Pinpoint the cell where the given text exists, returning its [X, Y] midpoint coordinate. 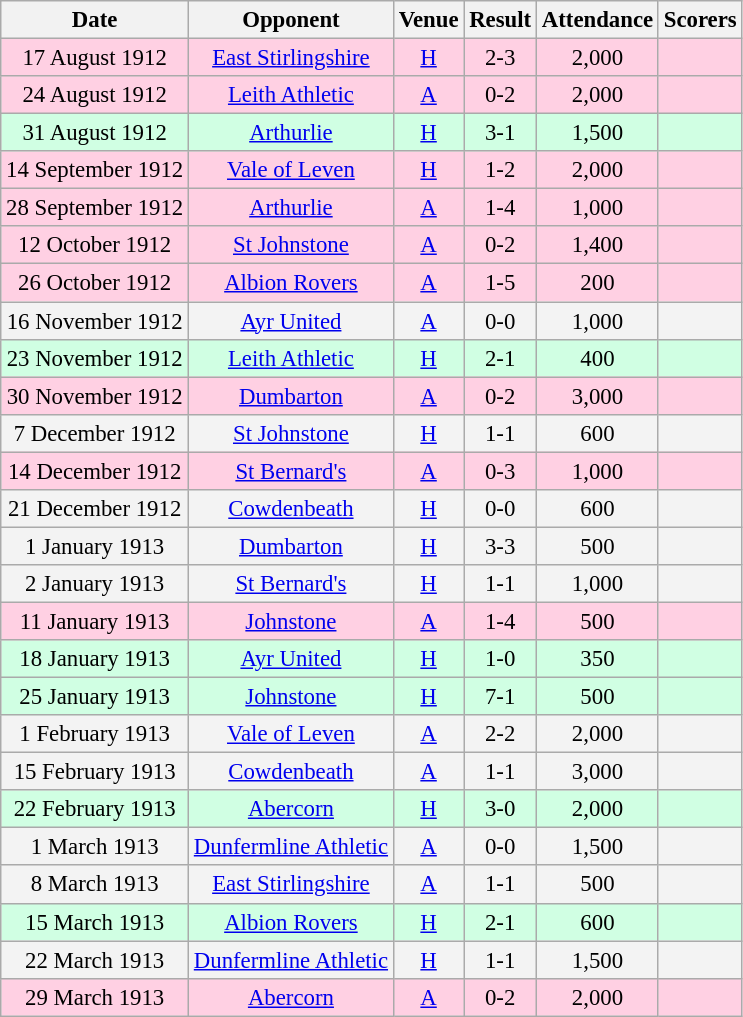
1-0 [500, 659]
29 March 1913 [95, 997]
3-0 [500, 809]
3-3 [500, 546]
25 January 1913 [95, 697]
14 December 1912 [95, 471]
Venue [428, 20]
22 March 1913 [95, 960]
16 November 1912 [95, 321]
1-5 [500, 283]
15 February 1913 [95, 772]
23 November 1912 [95, 358]
8 March 1913 [95, 885]
24 August 1912 [95, 95]
200 [597, 283]
1 March 1913 [95, 847]
31 August 1912 [95, 133]
Attendance [597, 20]
Opponent [292, 20]
2-2 [500, 734]
15 March 1913 [95, 922]
3-1 [500, 133]
12 October 1912 [95, 245]
11 January 1913 [95, 621]
1 February 1913 [95, 734]
Date [95, 20]
Result [500, 20]
400 [597, 358]
0-3 [500, 471]
1-2 [500, 170]
28 September 1912 [95, 208]
1 January 1913 [95, 546]
350 [597, 659]
18 January 1913 [95, 659]
14 September 1912 [95, 170]
17 August 1912 [95, 58]
21 December 1912 [95, 509]
26 October 1912 [95, 283]
7 December 1912 [95, 433]
1,400 [597, 245]
2-3 [500, 58]
30 November 1912 [95, 396]
2 January 1913 [95, 584]
Scorers [700, 20]
7-1 [500, 697]
22 February 1913 [95, 809]
